Search for the cell housing the specified text and yield its [x, y] center coordinate. 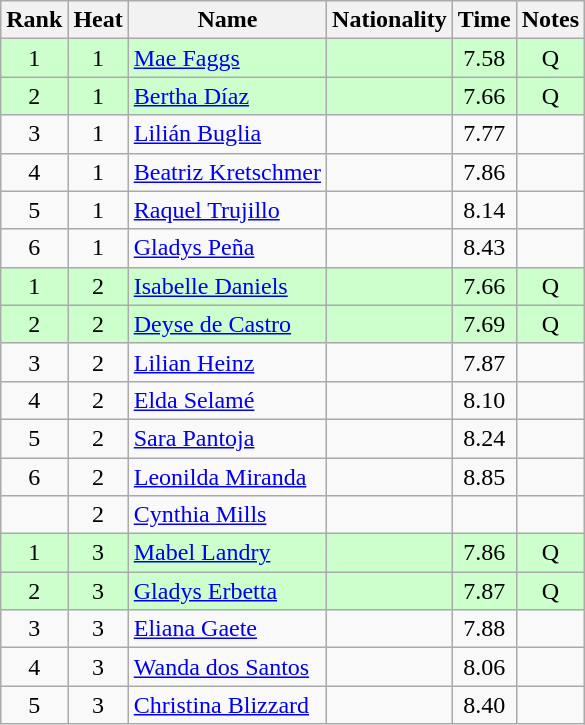
Nationality [390, 20]
Christina Blizzard [227, 705]
Gladys Erbetta [227, 591]
Leonilda Miranda [227, 477]
Heat [98, 20]
Notes [550, 20]
Eliana Gaete [227, 629]
Sara Pantoja [227, 438]
8.10 [484, 400]
Lilian Heinz [227, 362]
Raquel Trujillo [227, 210]
Gladys Peña [227, 248]
Deyse de Castro [227, 324]
Lilián Buglia [227, 134]
8.14 [484, 210]
Elda Selamé [227, 400]
Bertha Díaz [227, 96]
Mae Faggs [227, 58]
7.77 [484, 134]
8.85 [484, 477]
7.69 [484, 324]
Rank [34, 20]
Time [484, 20]
Cynthia Mills [227, 515]
8.06 [484, 667]
8.40 [484, 705]
8.43 [484, 248]
Beatriz Kretschmer [227, 172]
7.88 [484, 629]
Name [227, 20]
7.58 [484, 58]
8.24 [484, 438]
Isabelle Daniels [227, 286]
Mabel Landry [227, 553]
Wanda dos Santos [227, 667]
